Provide the [x, y] coordinate of the cell's center where the given text is located.  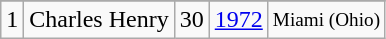
Charles Henry [99, 20]
1 [12, 20]
1972 [238, 20]
30 [192, 20]
Miami (Ohio) [326, 20]
